Determine the (X, Y) coordinate at the center of the cell enclosing the given text.  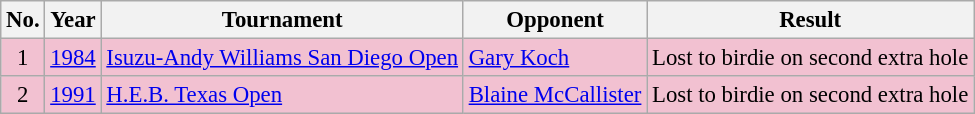
H.E.B. Texas Open (282, 95)
Opponent (554, 20)
Blaine McCallister (554, 95)
Result (810, 20)
Gary Koch (554, 58)
Tournament (282, 20)
1 (23, 58)
Isuzu-Andy Williams San Diego Open (282, 58)
1984 (73, 58)
1991 (73, 95)
Year (73, 20)
No. (23, 20)
2 (23, 95)
